Find where the given text appears and provide that cell's center as (x, y) coordinate. 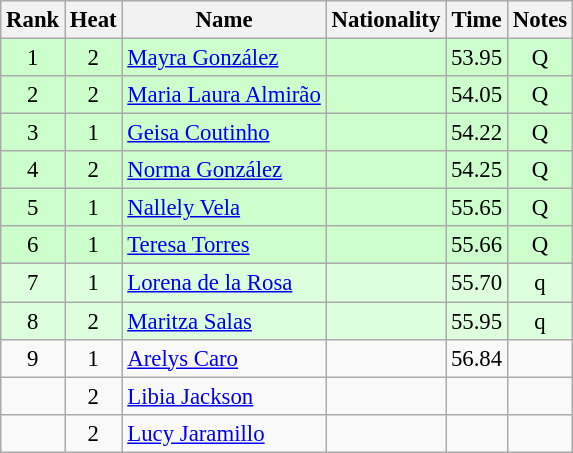
55.66 (477, 245)
Rank (33, 20)
Maria Laura Almirão (224, 95)
7 (33, 283)
9 (33, 358)
3 (33, 133)
6 (33, 245)
Teresa Torres (224, 245)
56.84 (477, 358)
55.65 (477, 208)
Name (224, 20)
Notes (540, 20)
54.05 (477, 95)
Lucy Jaramillo (224, 433)
54.22 (477, 133)
53.95 (477, 58)
Arelys Caro (224, 358)
Maritza Salas (224, 321)
8 (33, 321)
Mayra González (224, 58)
Norma González (224, 170)
55.95 (477, 321)
Lorena de la Rosa (224, 283)
55.70 (477, 283)
Nationality (386, 20)
5 (33, 208)
Time (477, 20)
Libia Jackson (224, 396)
54.25 (477, 170)
Geisa Coutinho (224, 133)
Nallely Vela (224, 208)
4 (33, 170)
Heat (94, 20)
